Return the [X, Y] coordinate for the center point of the cell that contains the specified text.  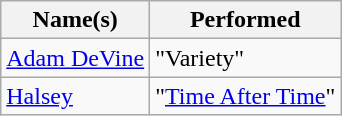
"Variety" [246, 58]
Performed [246, 20]
Adam DeVine [76, 58]
Halsey [76, 96]
"Time After Time" [246, 96]
Name(s) [76, 20]
